Determine the [X, Y] coordinate at the center of the cell enclosing the given text.  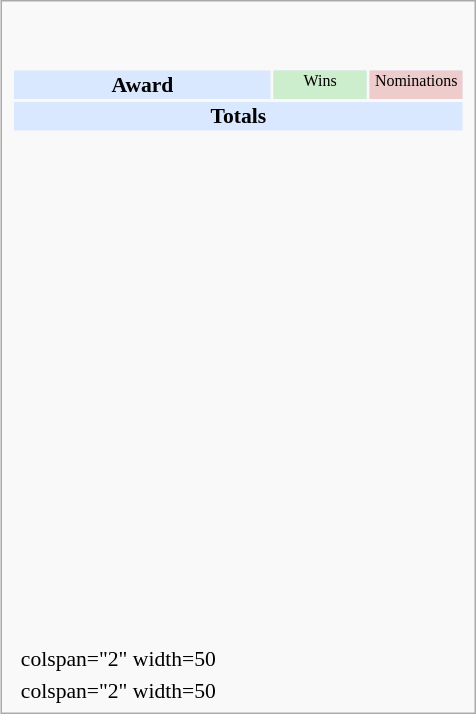
Award [142, 84]
Nominations [416, 84]
Totals [238, 116]
Award Wins Nominations Totals [239, 341]
Wins [320, 84]
